For the text-containing cell, return its midpoint in [X, Y] coordinate format. 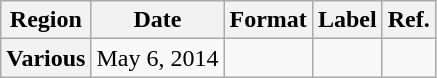
Region [46, 20]
Various [46, 58]
May 6, 2014 [158, 58]
Ref. [408, 20]
Label [347, 20]
Format [268, 20]
Date [158, 20]
